Locate the cell with the specified text and output its (X, Y) center coordinate. 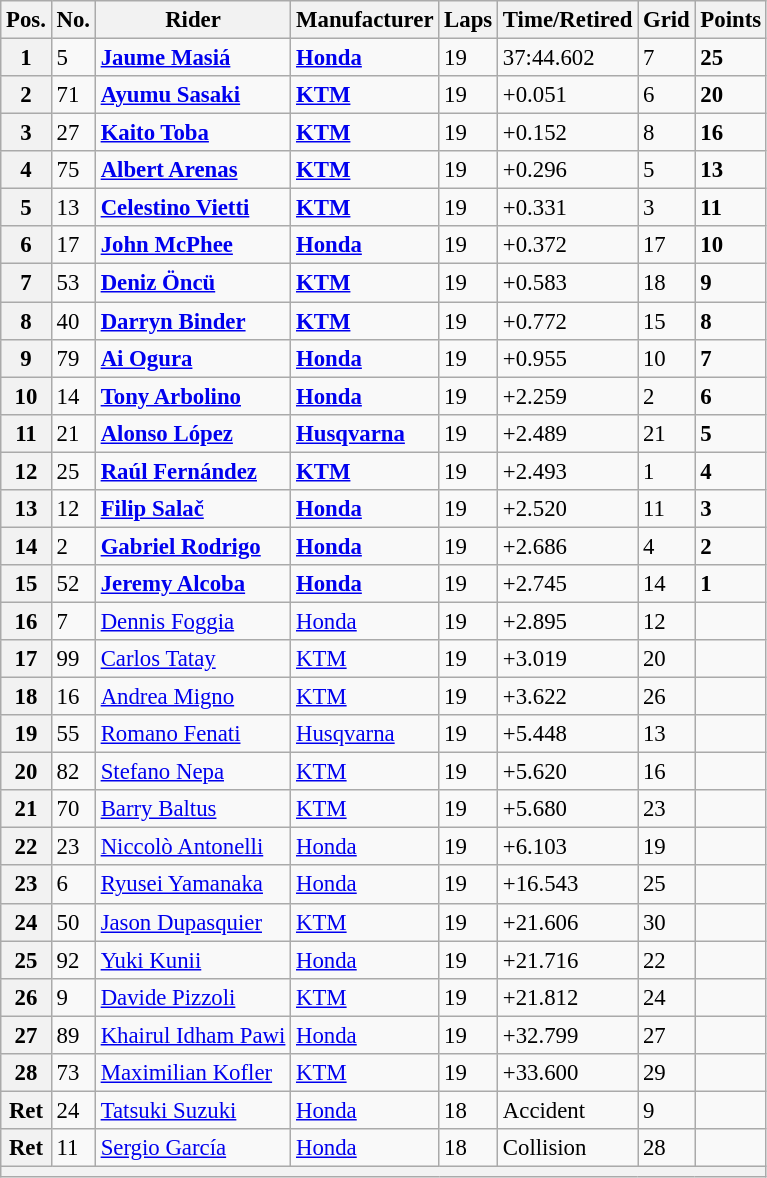
Barry Baltus (192, 809)
Yuki Kunii (192, 960)
Ayumu Sasaki (192, 95)
75 (73, 170)
+5.620 (568, 772)
52 (73, 584)
55 (73, 734)
+2.520 (568, 509)
+21.716 (568, 960)
Time/Retired (568, 20)
Kaito Toba (192, 133)
29 (666, 1073)
+0.583 (568, 283)
Khairul Idham Pawi (192, 1035)
Albert Arenas (192, 170)
+2.259 (568, 396)
+32.799 (568, 1035)
+2.686 (568, 546)
Alonso López (192, 433)
Ryusei Yamanaka (192, 885)
+0.152 (568, 133)
+0.955 (568, 358)
Collision (568, 1148)
Jason Dupasquier (192, 922)
Rider (192, 20)
+2.489 (568, 433)
53 (73, 283)
89 (73, 1035)
+3.019 (568, 659)
Filip Salač (192, 509)
+5.448 (568, 734)
30 (666, 922)
Laps (468, 20)
Romano Fenati (192, 734)
Stefano Nepa (192, 772)
50 (73, 922)
Sergio García (192, 1148)
82 (73, 772)
+0.051 (568, 95)
Jeremy Alcoba (192, 584)
Celestino Vietti (192, 208)
Andrea Migno (192, 697)
Pos. (26, 20)
37:44.602 (568, 58)
Raúl Fernández (192, 471)
+21.812 (568, 997)
+3.622 (568, 697)
Accident (568, 1110)
99 (73, 659)
Manufacturer (365, 20)
No. (73, 20)
+0.296 (568, 170)
+21.606 (568, 922)
Davide Pizzoli (192, 997)
Carlos Tatay (192, 659)
71 (73, 95)
Tony Arbolino (192, 396)
+0.772 (568, 321)
Grid (666, 20)
79 (73, 358)
Deniz Öncü (192, 283)
Darryn Binder (192, 321)
+2.895 (568, 621)
70 (73, 809)
+33.600 (568, 1073)
92 (73, 960)
+0.372 (568, 245)
+5.680 (568, 809)
Gabriel Rodrigo (192, 546)
Niccolò Antonelli (192, 847)
+2.745 (568, 584)
Dennis Foggia (192, 621)
Points (730, 20)
Maximilian Kofler (192, 1073)
+2.493 (568, 471)
+0.331 (568, 208)
+6.103 (568, 847)
Jaume Masiá (192, 58)
John McPhee (192, 245)
Tatsuki Suzuki (192, 1110)
Ai Ogura (192, 358)
+16.543 (568, 885)
73 (73, 1073)
40 (73, 321)
